For the text-containing cell, return its midpoint in [x, y] coordinate format. 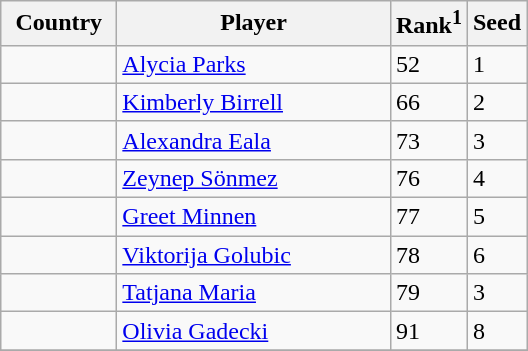
73 [428, 140]
79 [428, 293]
Alycia Parks [254, 64]
5 [496, 217]
Seed [496, 24]
Kimberly Birrell [254, 102]
8 [496, 331]
Player [254, 24]
1 [496, 64]
Greet Minnen [254, 217]
6 [496, 255]
78 [428, 255]
52 [428, 64]
Tatjana Maria [254, 293]
77 [428, 217]
Country [59, 24]
66 [428, 102]
76 [428, 178]
Alexandra Eala [254, 140]
2 [496, 102]
91 [428, 331]
Rank1 [428, 24]
Olivia Gadecki [254, 331]
Viktorija Golubic [254, 255]
Zeynep Sönmez [254, 178]
4 [496, 178]
